Find where the given text appears and provide that cell's center as (X, Y) coordinate. 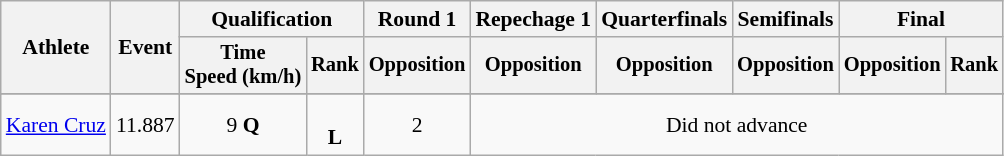
Did not advance (736, 124)
Semifinals (786, 19)
Final (921, 19)
Round 1 (418, 19)
Repechage 1 (533, 19)
Athlete (56, 48)
11.887 (146, 124)
TimeSpeed (km/h) (244, 66)
9 Q (244, 124)
L (335, 124)
Qualification (272, 19)
2 (418, 124)
Event (146, 48)
Quarterfinals (664, 19)
Karen Cruz (56, 124)
